For the text-containing cell, return its midpoint in [x, y] coordinate format. 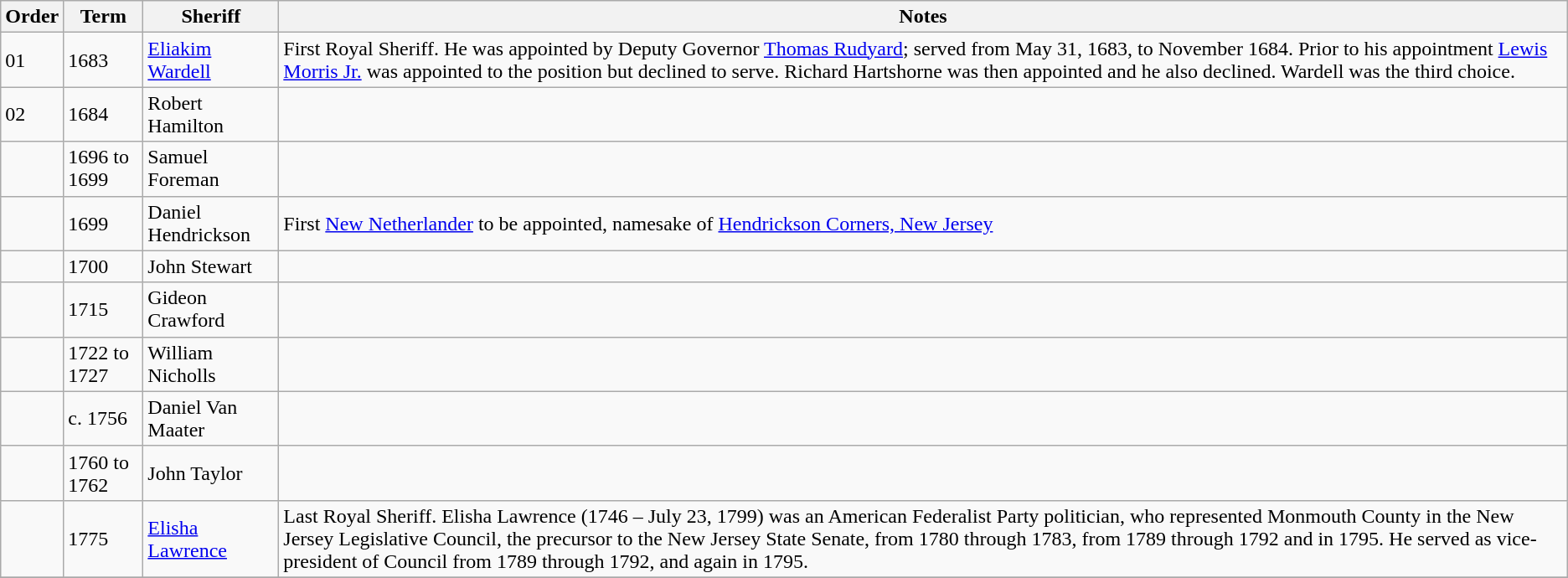
First New Netherlander to be appointed, namesake of Hendrickson Corners, New Jersey [923, 223]
1696 to 1699 [104, 169]
1683 [104, 60]
Notes [923, 17]
1715 [104, 310]
Daniel Van Maater [211, 419]
Order [32, 17]
1684 [104, 114]
1700 [104, 266]
1699 [104, 223]
John Taylor [211, 472]
Term [104, 17]
John Stewart [211, 266]
Elisha Lawrence [211, 539]
c. 1756 [104, 419]
02 [32, 114]
1760 to 1762 [104, 472]
Eliakim Wardell [211, 60]
Sheriff [211, 17]
1775 [104, 539]
01 [32, 60]
Gideon Crawford [211, 310]
1722 to 1727 [104, 364]
Daniel Hendrickson [211, 223]
Samuel Foreman [211, 169]
Robert Hamilton [211, 114]
William Nicholls [211, 364]
